Find where the given text appears and provide that cell's center as (x, y) coordinate. 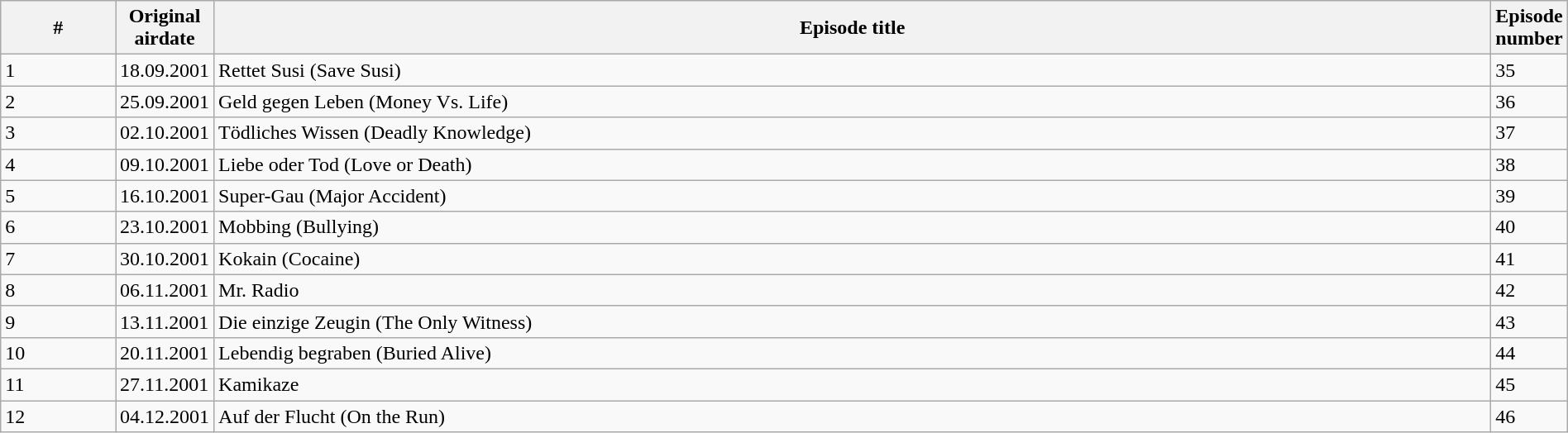
4 (58, 164)
Lebendig begraben (Buried Alive) (853, 353)
Mr. Radio (853, 290)
40 (1529, 227)
30.10.2001 (165, 259)
Tödliches Wissen (Deadly Knowledge) (853, 133)
3 (58, 133)
38 (1529, 164)
42 (1529, 290)
Original airdate (165, 28)
9 (58, 321)
1 (58, 70)
2 (58, 102)
16.10.2001 (165, 196)
Geld gegen Leben (Money Vs. Life) (853, 102)
41 (1529, 259)
Kamikaze (853, 384)
18.09.2001 (165, 70)
37 (1529, 133)
46 (1529, 416)
36 (1529, 102)
09.10.2001 (165, 164)
43 (1529, 321)
25.09.2001 (165, 102)
7 (58, 259)
10 (58, 353)
27.11.2001 (165, 384)
Episode number (1529, 28)
12 (58, 416)
Auf der Flucht (On the Run) (853, 416)
# (58, 28)
06.11.2001 (165, 290)
5 (58, 196)
23.10.2001 (165, 227)
8 (58, 290)
11 (58, 384)
Rettet Susi (Save Susi) (853, 70)
13.11.2001 (165, 321)
Die einzige Zeugin (The Only Witness) (853, 321)
04.12.2001 (165, 416)
Super-Gau (Major Accident) (853, 196)
39 (1529, 196)
20.11.2001 (165, 353)
6 (58, 227)
02.10.2001 (165, 133)
Liebe oder Tod (Love or Death) (853, 164)
45 (1529, 384)
44 (1529, 353)
35 (1529, 70)
Kokain (Cocaine) (853, 259)
Mobbing (Bullying) (853, 227)
Episode title (853, 28)
